For the text-containing cell, return its midpoint in [x, y] coordinate format. 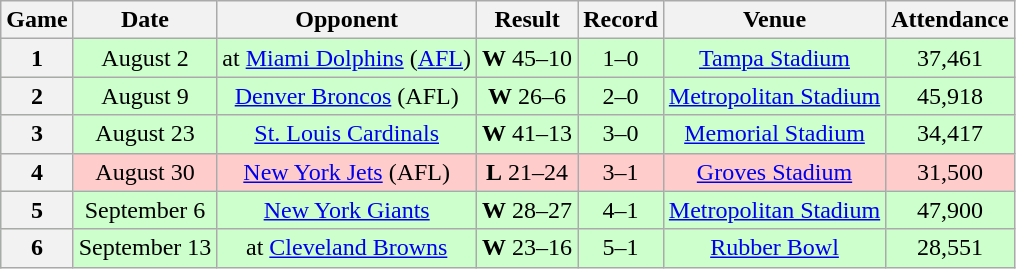
Tampa Stadium [774, 58]
34,417 [950, 134]
Memorial Stadium [774, 134]
L 21–24 [528, 172]
Result [528, 20]
W 41–13 [528, 134]
37,461 [950, 58]
Record [621, 20]
1 [37, 58]
St. Louis Cardinals [347, 134]
Venue [774, 20]
W 45–10 [528, 58]
1–0 [621, 58]
28,551 [950, 248]
3 [37, 134]
W 26–6 [528, 96]
Date [145, 20]
Groves Stadium [774, 172]
2–0 [621, 96]
5–1 [621, 248]
45,918 [950, 96]
47,900 [950, 210]
New York Jets (AFL) [347, 172]
2 [37, 96]
August 23 [145, 134]
6 [37, 248]
5 [37, 210]
August 9 [145, 96]
August 2 [145, 58]
3–1 [621, 172]
4–1 [621, 210]
3–0 [621, 134]
Rubber Bowl [774, 248]
W 23–16 [528, 248]
September 13 [145, 248]
at Miami Dolphins (AFL) [347, 58]
Opponent [347, 20]
W 28–27 [528, 210]
New York Giants [347, 210]
4 [37, 172]
Attendance [950, 20]
Game [37, 20]
September 6 [145, 210]
August 30 [145, 172]
31,500 [950, 172]
Denver Broncos (AFL) [347, 96]
at Cleveland Browns [347, 248]
